Detect which cell encompasses the target text, then output its [X, Y] center coordinate. 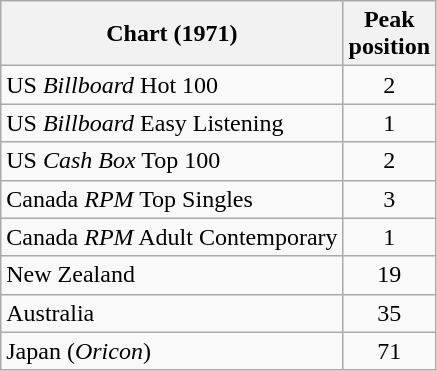
US Cash Box Top 100 [172, 161]
3 [389, 199]
US Billboard Easy Listening [172, 123]
Peakposition [389, 34]
New Zealand [172, 275]
US Billboard Hot 100 [172, 85]
Australia [172, 313]
35 [389, 313]
71 [389, 351]
Canada RPM Adult Contemporary [172, 237]
19 [389, 275]
Chart (1971) [172, 34]
Canada RPM Top Singles [172, 199]
Japan (Oricon) [172, 351]
